Pinpoint the cell where the given text exists, returning its (X, Y) midpoint coordinate. 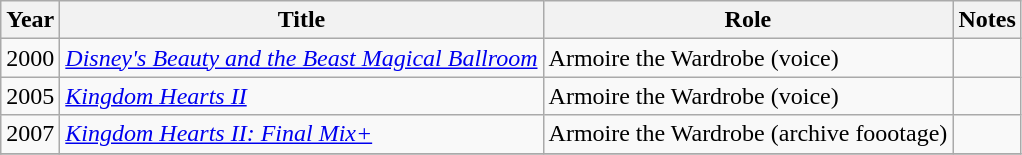
Year (30, 20)
Kingdom Hearts II (302, 96)
Title (302, 20)
2005 (30, 96)
Disney's Beauty and the Beast Magical Ballroom (302, 58)
Role (748, 20)
Kingdom Hearts II: Final Mix+ (302, 134)
2007 (30, 134)
Armoire the Wardrobe (archive foootage) (748, 134)
Notes (987, 20)
2000 (30, 58)
